Output the (x, y) coordinate of the center of the cell containing the given text.  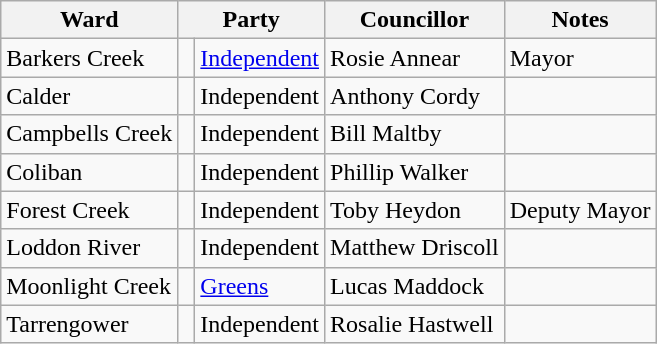
Loddon River (90, 248)
Councillor (415, 20)
Lucas Maddock (415, 286)
Notes (580, 20)
Rosie Annear (415, 58)
Toby Heydon (415, 210)
Mayor (580, 58)
Phillip Walker (415, 172)
Matthew Driscoll (415, 248)
Anthony Cordy (415, 96)
Tarrengower (90, 324)
Barkers Creek (90, 58)
Moonlight Creek (90, 286)
Coliban (90, 172)
Deputy Mayor (580, 210)
Party (252, 20)
Rosalie Hastwell (415, 324)
Calder (90, 96)
Bill Maltby (415, 134)
Greens (260, 286)
Campbells Creek (90, 134)
Ward (90, 20)
Forest Creek (90, 210)
